Return the [x, y] coordinate for the center point of the cell that contains the specified text.  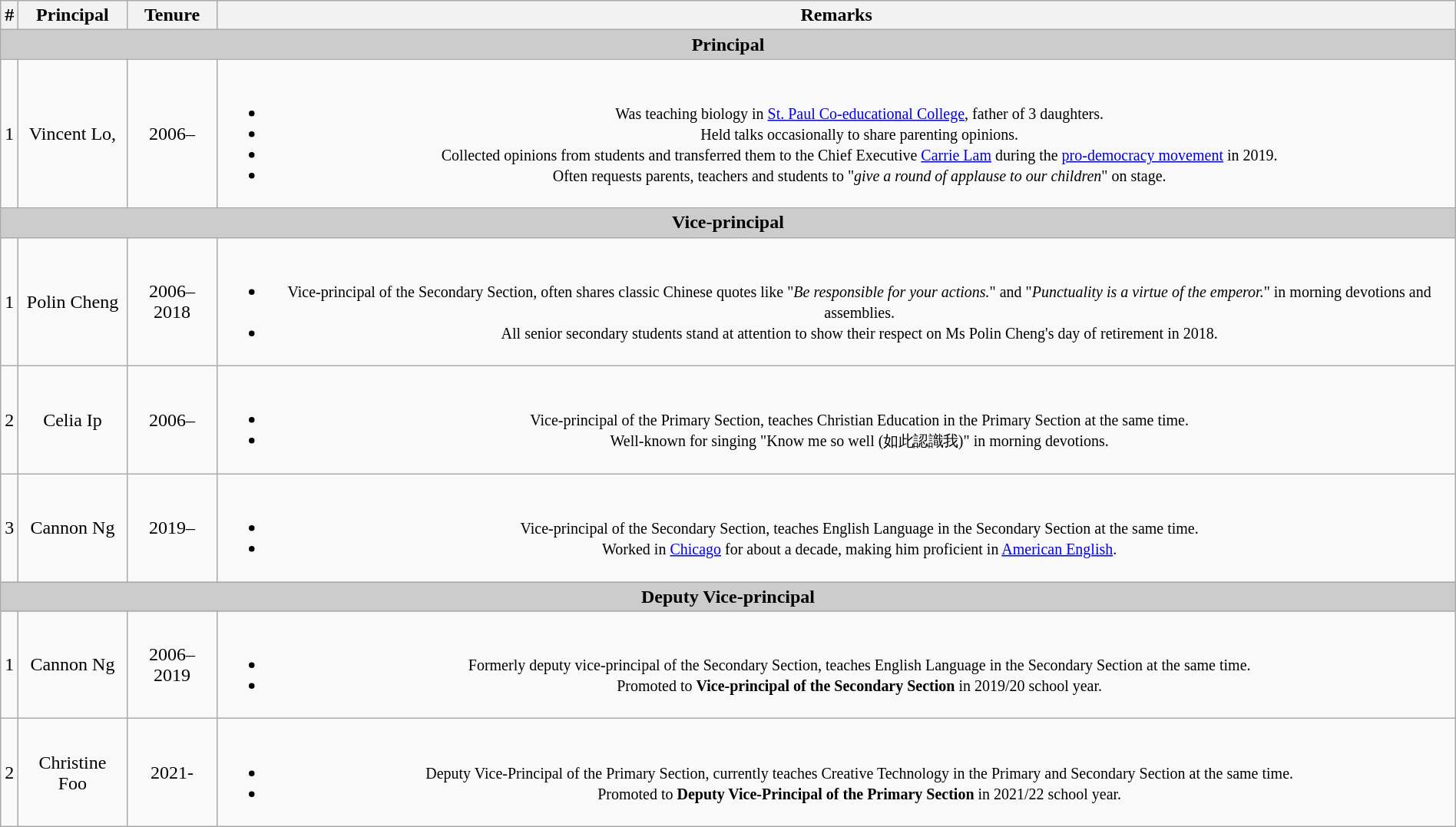
Tenure [172, 15]
Polin Cheng [72, 301]
2019– [172, 528]
Vincent Lo, [72, 134]
Remarks [836, 15]
Celia Ip [72, 420]
Deputy Vice-principal [728, 597]
2021- [172, 772]
Christine Foo [72, 772]
2006–2019 [172, 665]
3 [9, 528]
2006–2018 [172, 301]
Vice-principal [728, 223]
# [9, 15]
